Find where the given text appears and provide that cell's center as (x, y) coordinate. 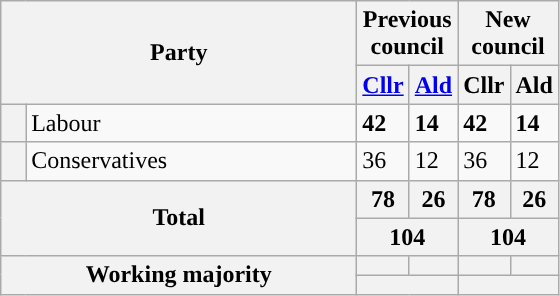
Total (179, 218)
Working majority (179, 275)
Labour (192, 123)
Previous council (408, 34)
Party (179, 52)
New council (508, 34)
Conservatives (192, 161)
